Pinpoint the cell where the given text exists, returning its [x, y] midpoint coordinate. 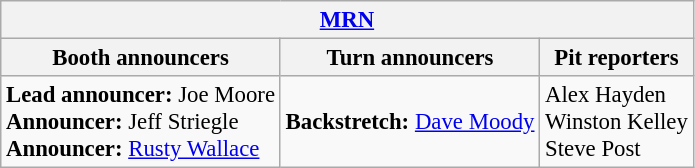
Turn announcers [410, 58]
Backstretch: Dave Moody [410, 122]
MRN [347, 20]
Pit reporters [616, 58]
Alex HaydenWinston KelleySteve Post [616, 122]
Lead announcer: Joe MooreAnnouncer: Jeff StriegleAnnouncer: Rusty Wallace [141, 122]
Booth announcers [141, 58]
